Find where the given text appears and provide that cell's center as [X, Y] coordinate. 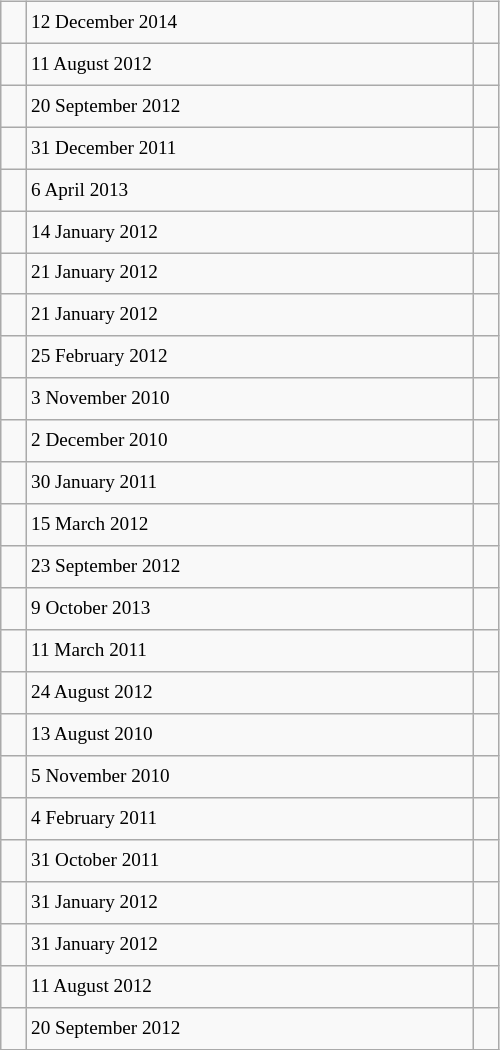
6 April 2013 [249, 190]
13 August 2010 [249, 735]
31 December 2011 [249, 148]
3 November 2010 [249, 399]
23 September 2012 [249, 567]
24 August 2012 [249, 693]
30 January 2011 [249, 483]
4 February 2011 [249, 819]
11 March 2011 [249, 651]
25 February 2012 [249, 357]
2 December 2010 [249, 441]
14 January 2012 [249, 232]
9 October 2013 [249, 609]
5 November 2010 [249, 777]
15 March 2012 [249, 525]
31 October 2011 [249, 861]
12 December 2014 [249, 22]
